Find where the given text appears and provide that cell's center as (x, y) coordinate. 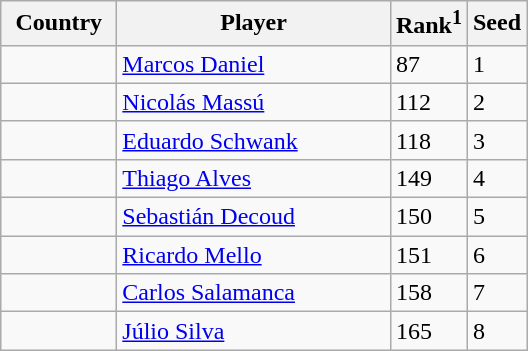
5 (496, 217)
151 (428, 255)
Rank1 (428, 24)
150 (428, 217)
4 (496, 178)
3 (496, 140)
1 (496, 64)
Nicolás Massú (254, 102)
Sebastián Decoud (254, 217)
Marcos Daniel (254, 64)
Júlio Silva (254, 331)
8 (496, 331)
165 (428, 331)
118 (428, 140)
Ricardo Mello (254, 255)
Eduardo Schwank (254, 140)
158 (428, 293)
2 (496, 102)
Thiago Alves (254, 178)
Carlos Salamanca (254, 293)
6 (496, 255)
7 (496, 293)
Country (59, 24)
Seed (496, 24)
112 (428, 102)
Player (254, 24)
149 (428, 178)
87 (428, 64)
